Provide the (X, Y) coordinate of the cell's center where the given text is located.  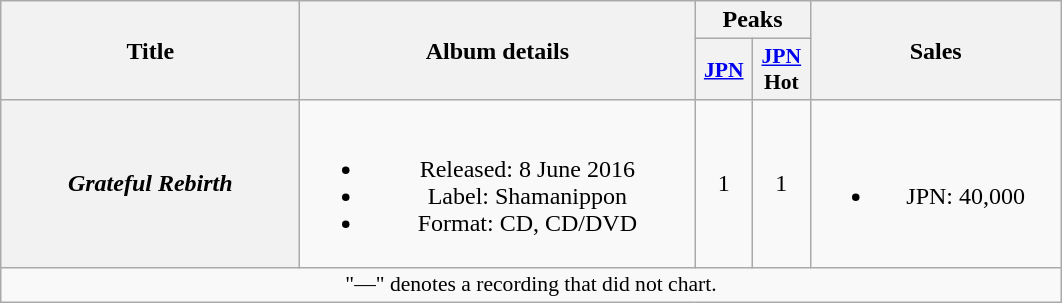
Title (150, 50)
"—" denotes a recording that did not chart. (531, 285)
JPN (724, 70)
Grateful Rebirth (150, 184)
JPNHot (782, 70)
JPN: 40,000 (936, 184)
Album details (498, 50)
Sales (936, 50)
Peaks (752, 20)
Released: 8 June 2016Label: ShamanipponFormat: CD, CD/DVD (498, 184)
